Detect which cell encompasses the target text, then output its [x, y] center coordinate. 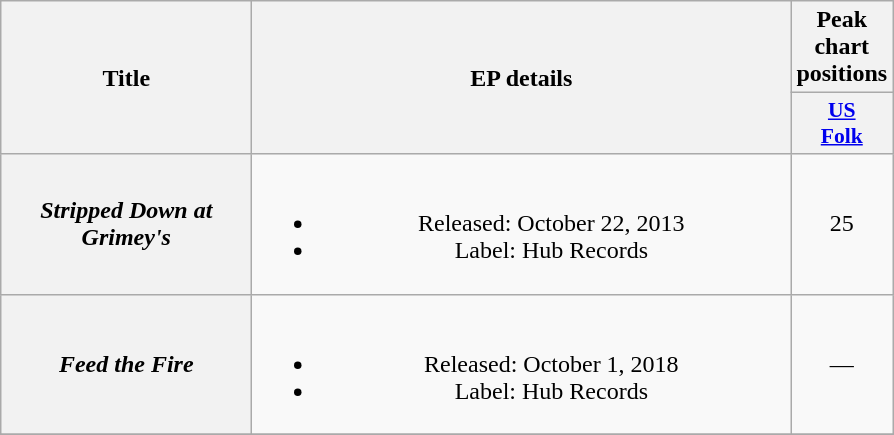
Released: October 22, 2013Label: Hub Records [522, 224]
Stripped Down at Grimey's [126, 224]
Title [126, 78]
Feed the Fire [126, 364]
Peak chart positions [842, 47]
25 [842, 224]
Released: October 1, 2018Label: Hub Records [522, 364]
USFolk [842, 124]
EP details [522, 78]
— [842, 364]
